Determine the [x, y] coordinate at the center of the cell enclosing the given text.  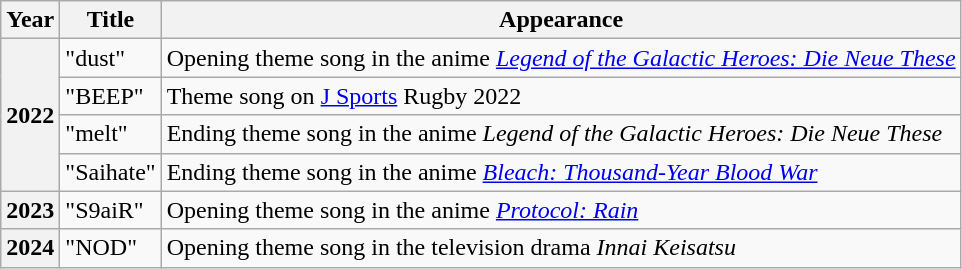
2022 [30, 115]
Opening theme song in the anime Legend of the Galactic Heroes: Die Neue These [561, 58]
"dust" [110, 58]
"BEEP" [110, 96]
Year [30, 20]
Title [110, 20]
Ending theme song in the anime Bleach: Thousand-Year Blood War [561, 172]
2023 [30, 210]
Theme song on J Sports Rugby 2022 [561, 96]
Appearance [561, 20]
"NOD" [110, 248]
Opening theme song in the television drama Innai Keisatsu [561, 248]
"Saihate" [110, 172]
2024 [30, 248]
Opening theme song in the anime Protocol: Rain [561, 210]
Ending theme song in the anime Legend of the Galactic Heroes: Die Neue These [561, 134]
"melt" [110, 134]
"S9aiR" [110, 210]
